For the text-containing cell, return its midpoint in (x, y) coordinate format. 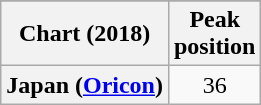
Peakposition (214, 34)
Chart (2018) (85, 34)
Japan (Oricon) (85, 85)
36 (214, 85)
